Provide the (x, y) coordinate of the cell's center where the given text is located.  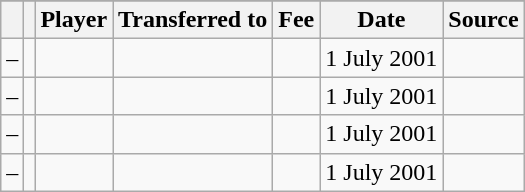
Fee (296, 20)
Date (382, 20)
Player (74, 20)
Transferred to (193, 20)
Source (484, 20)
